Determine the [x, y] coordinate at the center of the cell enclosing the given text.  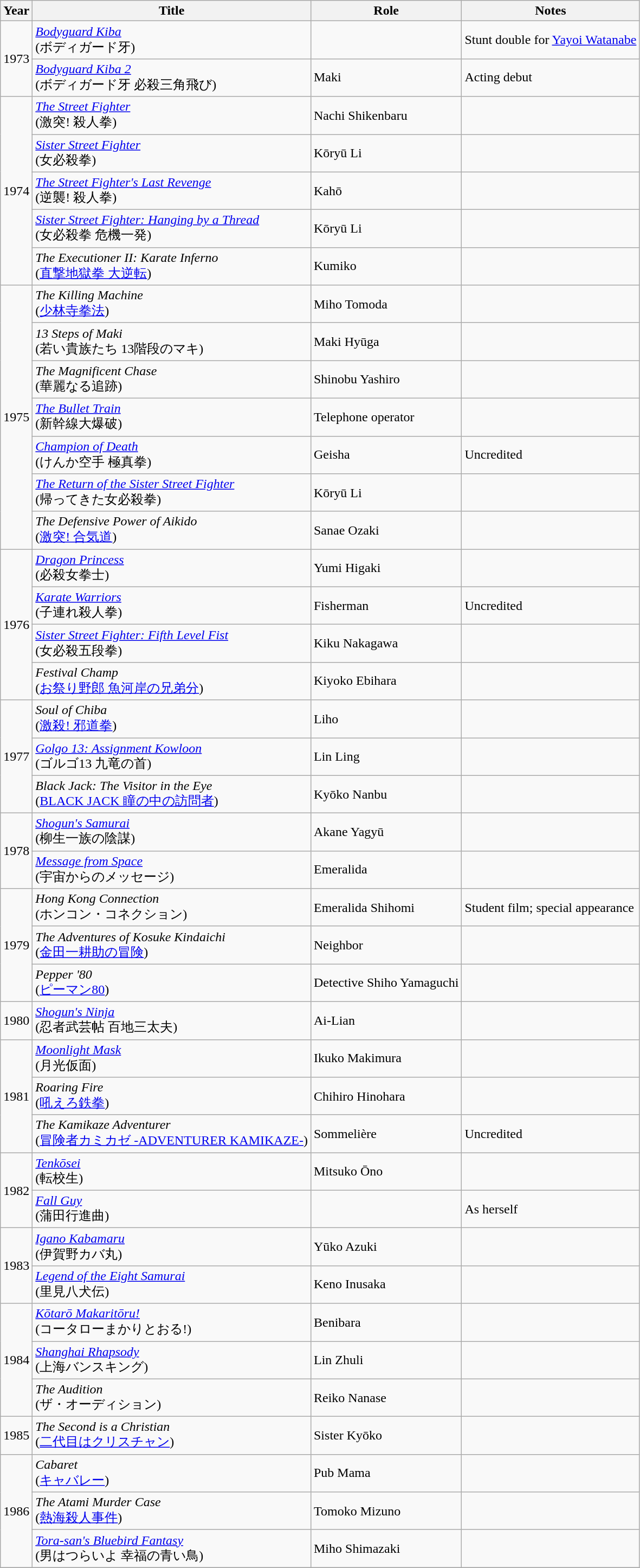
Cabaret(キャバレー) [172, 1473]
Champion of Death(けんか空手 極真拳) [172, 455]
Liho [386, 719]
Geisha [386, 455]
1976 [16, 625]
1973 [16, 59]
Tenkōsei(転校生) [172, 1172]
Chihiro Hinohara [386, 1096]
The Magnificent Chase(華麗なる追跡) [172, 380]
1984 [16, 1360]
Message from Space(宇宙からのメッセージ) [172, 870]
Benibara [386, 1322]
Kyōko Nanbu [386, 794]
1981 [16, 1096]
Akane Yagyū [386, 832]
Nachi Shikenbaru [386, 115]
Sister Street Fighter(女必殺拳) [172, 153]
Student film; special appearance [551, 908]
The Atami Murder Case(熱海殺人事件) [172, 1511]
Roaring Fire(吼えろ鉄拳) [172, 1096]
Year [16, 11]
Miho Tomoda [386, 304]
Bodyguard Kiba 2(ボディガード牙 必殺三角飛び) [172, 78]
Black Jack: The Visitor in the Eye(BLACK JACK 瞳の中の訪問者) [172, 794]
Detective Shiho Yamaguchi [386, 983]
1977 [16, 757]
1983 [16, 1265]
Tora-san's Bluebird Fantasy(男はつらいよ 幸福の青い鳥) [172, 1548]
Shanghai Rhapsody(上海バンスキング) [172, 1360]
1978 [16, 851]
Lin Zhuli [386, 1360]
Lin Ling [386, 756]
Title [172, 11]
The Killing Machine(少林寺拳法) [172, 304]
Emeralida Shihomi [386, 908]
Sister Street Fighter: Fifth Level Fist(女必殺五段拳) [172, 644]
The Kamikaze Adventurer(冒険者カミカゼ -ADVENTURER KAMIKAZE-) [172, 1134]
Reiko Nanase [386, 1398]
Moonlight Mask(月光仮面) [172, 1058]
Kahō [386, 191]
Maki Hyūga [386, 342]
Bodyguard Kiba(ボディガード牙) [172, 40]
13 Steps of Maki(若い貴族たち 13階段のマキ) [172, 342]
The Audition(ザ・オーディション) [172, 1398]
Golgo 13: Assignment Kowloon(ゴルゴ13 九竜の首) [172, 756]
Kiku Nakagawa [386, 644]
Kōtarō Makaritōru!(コータローまかりとおる!) [172, 1322]
Shinobu Yashiro [386, 380]
1985 [16, 1436]
The Second is a Christian(二代目はクリスチャン) [172, 1436]
Sommelière [386, 1134]
1979 [16, 946]
Shogun's Ninja(忍者武芸帖 百地三太夫) [172, 1020]
The Street Fighter(激突! 殺人拳) [172, 115]
1986 [16, 1511]
1975 [16, 417]
Acting debut [551, 78]
1974 [16, 191]
Pepper '80(ピーマン80) [172, 983]
Fisherman [386, 606]
Kumiko [386, 266]
Role [386, 11]
Stunt double for Yayoi Watanabe [551, 40]
Ikuko Makimura [386, 1058]
Igano Kabamaru(伊賀野カバ丸) [172, 1247]
1980 [16, 1020]
Neighbor [386, 945]
Miho Shimazaki [386, 1548]
Karate Warriors(子連れ殺人拳) [172, 606]
The Bullet Train(新幹線大爆破) [172, 417]
Pub Mama [386, 1473]
Sanae Ozaki [386, 530]
Mitsuko Ōno [386, 1172]
The Return of the Sister Street Fighter(帰ってきた女必殺拳) [172, 493]
Tomoko Mizuno [386, 1511]
Ai-Lian [386, 1020]
Telephone operator [386, 417]
Dragon Princess(必殺女拳士) [172, 568]
The Street Fighter's Last Revenge(逆襲! 殺人拳) [172, 191]
Yumi Higaki [386, 568]
Festival Champ(お祭り野郎 魚河岸の兄弟分) [172, 681]
Fall Guy(蒲田行進曲) [172, 1209]
1982 [16, 1191]
Hong Kong Connection(ホンコン・コネクション) [172, 908]
Keno Inusaka [386, 1284]
Legend of the Eight Samurai(里見八犬伝) [172, 1284]
The Defensive Power of Aikido(激突! 合気道) [172, 530]
The Adventures of Kosuke Kindaichi(金田一耕助の冒険) [172, 945]
As herself [551, 1209]
Sister Street Fighter: Hanging by a Thread(女必殺拳 危機一発) [172, 229]
Sister Kyōko [386, 1436]
Maki [386, 78]
Notes [551, 11]
Soul of Chiba(激殺! 邪道拳) [172, 719]
The Executioner II: Karate Inferno(直撃地獄拳 大逆転) [172, 266]
Shogun's Samurai(柳生一族の陰謀) [172, 832]
Emeralida [386, 870]
Kiyoko Ebihara [386, 681]
Yūko Azuki [386, 1247]
